From the cell containing the given text, extract its center point as (X, Y) coordinate. 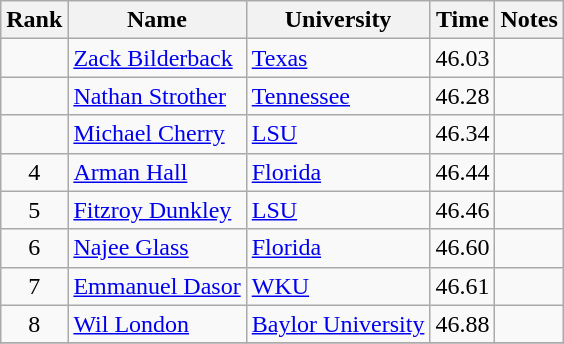
Michael Cherry (157, 134)
Nathan Strother (157, 96)
Rank (34, 20)
Time (462, 20)
Wil London (157, 324)
46.03 (462, 58)
5 (34, 210)
WKU (338, 286)
Zack Bilderback (157, 58)
4 (34, 172)
6 (34, 248)
46.28 (462, 96)
8 (34, 324)
46.44 (462, 172)
46.34 (462, 134)
Fitzroy Dunkley (157, 210)
Baylor University (338, 324)
Texas (338, 58)
46.88 (462, 324)
Najee Glass (157, 248)
46.61 (462, 286)
46.60 (462, 248)
Name (157, 20)
46.46 (462, 210)
University (338, 20)
7 (34, 286)
Arman Hall (157, 172)
Emmanuel Dasor (157, 286)
Notes (529, 20)
Tennessee (338, 96)
